Output the [X, Y] coordinate of the center of the cell containing the given text.  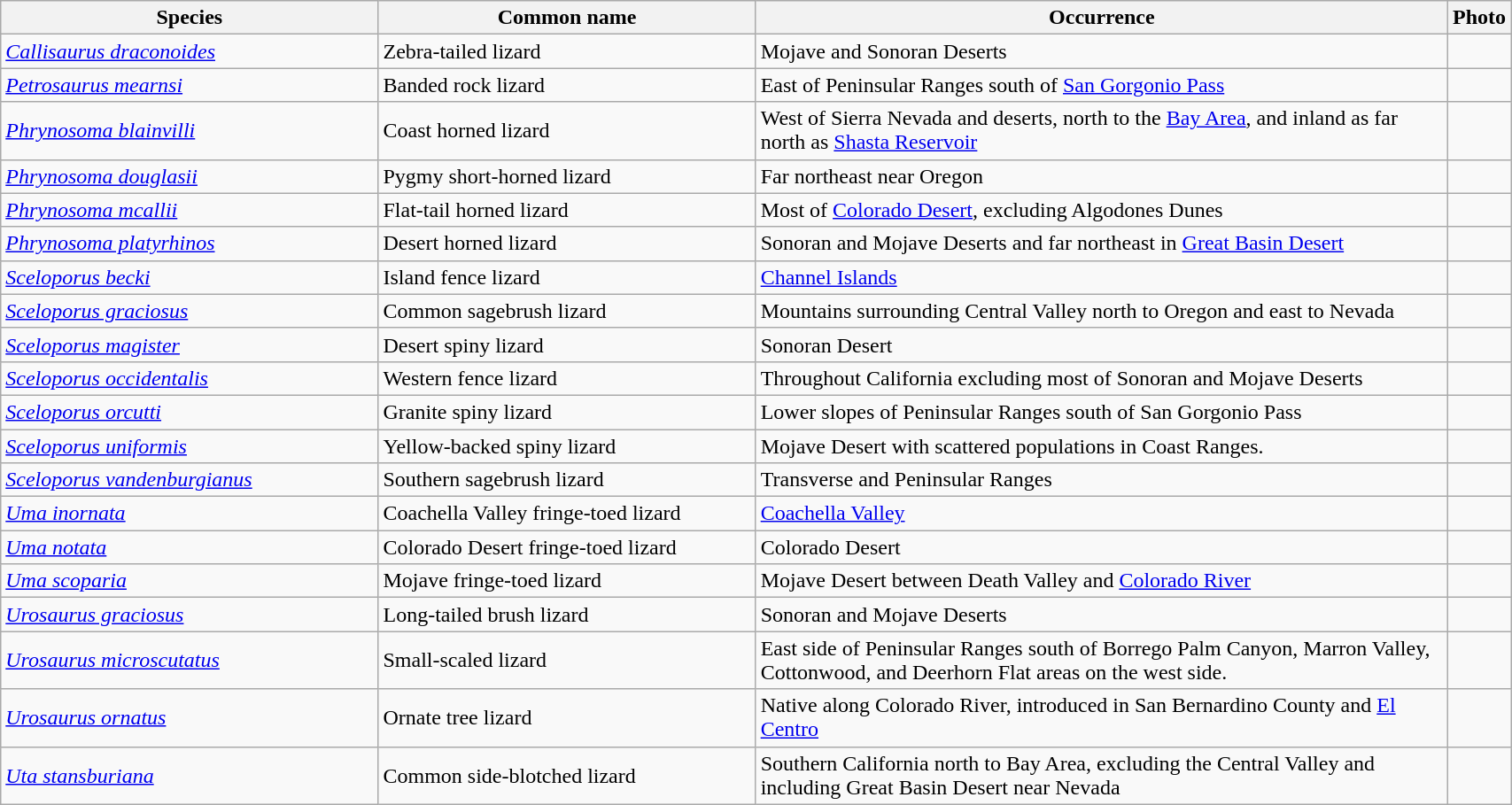
East of Peninsular Ranges south of San Gorgonio Pass [1102, 85]
Coachella Valley fringe-toed lizard [567, 514]
Ornate tree lizard [567, 717]
East side of Peninsular Ranges south of Borrego Palm Canyon, Marron Valley, Cottonwood, and Deerhorn Flat areas on the west side. [1102, 661]
Western fence lizard [567, 378]
Petrosaurus mearnsi [190, 85]
Uma inornata [190, 514]
Uma notata [190, 547]
Southern California north to Bay Area, excluding the Central Valley and including Great Basin Desert near Nevada [1102, 776]
Flat-tail horned lizard [567, 210]
Far northeast near Oregon [1102, 176]
Desert horned lizard [567, 244]
Urosaurus microscutatus [190, 661]
Phrynosoma blainvilli [190, 131]
Mojave Desert with scattered populations in Coast Ranges. [1102, 445]
Photo [1479, 18]
Southern sagebrush lizard [567, 480]
Throughout California excluding most of Sonoran and Mojave Deserts [1102, 378]
West of Sierra Nevada and deserts, north to the Bay Area, and inland as far north as Shasta Reservoir [1102, 131]
Sceloporus uniformis [190, 445]
Coast horned lizard [567, 131]
Coachella Valley [1102, 514]
Common name [567, 18]
Sceloporus graciosus [190, 311]
Banded rock lizard [567, 85]
Sceloporus occidentalis [190, 378]
Desert spiny lizard [567, 344]
Sonoran and Mojave Deserts [1102, 615]
Colorado Desert [1102, 547]
Phrynosoma douglasii [190, 176]
Species [190, 18]
Urosaurus ornatus [190, 717]
Sonoran and Mojave Deserts and far northeast in Great Basin Desert [1102, 244]
Sceloporus orcutti [190, 412]
Sceloporus vandenburgianus [190, 480]
Sceloporus becki [190, 277]
Callisaurus draconoides [190, 51]
Mojave and Sonoran Deserts [1102, 51]
Urosaurus graciosus [190, 615]
Zebra-tailed lizard [567, 51]
Mojave Desert between Death Valley and Colorado River [1102, 581]
Sceloporus magister [190, 344]
Uma scoparia [190, 581]
Island fence lizard [567, 277]
Phrynosoma mcallii [190, 210]
Mojave fringe-toed lizard [567, 581]
Yellow-backed spiny lizard [567, 445]
Occurrence [1102, 18]
Most of Colorado Desert, excluding Algodones Dunes [1102, 210]
Common sagebrush lizard [567, 311]
Mountains surrounding Central Valley north to Oregon and east to Nevada [1102, 311]
Phrynosoma platyrhinos [190, 244]
Small-scaled lizard [567, 661]
Uta stansburiana [190, 776]
Channel Islands [1102, 277]
Lower slopes of Peninsular Ranges south of San Gorgonio Pass [1102, 412]
Long-tailed brush lizard [567, 615]
Transverse and Peninsular Ranges [1102, 480]
Sonoran Desert [1102, 344]
Colorado Desert fringe-toed lizard [567, 547]
Native along Colorado River, introduced in San Bernardino County and El Centro [1102, 717]
Pygmy short-horned lizard [567, 176]
Granite spiny lizard [567, 412]
Common side-blotched lizard [567, 776]
